Scan for the cell matching the given text and deliver its [x, y] coordinate at center. 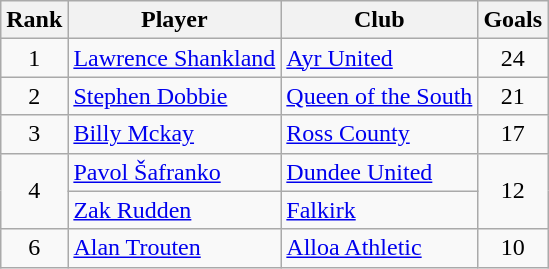
3 [34, 134]
17 [513, 134]
6 [34, 248]
Zak Rudden [174, 210]
Pavol Šafranko [174, 172]
2 [34, 96]
1 [34, 58]
Ayr United [380, 58]
Lawrence Shankland [174, 58]
12 [513, 191]
Rank [34, 20]
Club [380, 20]
Dundee United [380, 172]
Alan Trouten [174, 248]
Stephen Dobbie [174, 96]
Billy Mckay [174, 134]
Alloa Athletic [380, 248]
24 [513, 58]
Queen of the South [380, 96]
Goals [513, 20]
4 [34, 191]
10 [513, 248]
21 [513, 96]
Falkirk [380, 210]
Player [174, 20]
Ross County [380, 134]
